For the text-containing cell, return its midpoint in [X, Y] coordinate format. 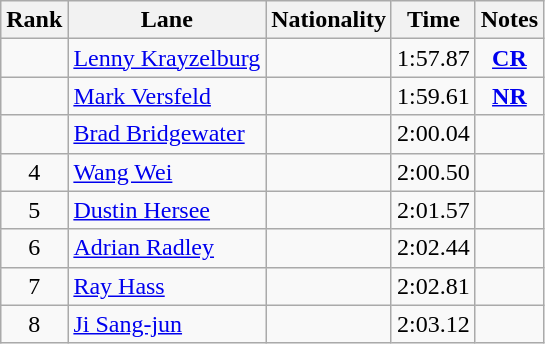
Brad Bridgewater [167, 134]
Rank [34, 20]
Mark Versfeld [167, 96]
2:03.12 [433, 324]
5 [34, 210]
Ji Sang-jun [167, 324]
Wang Wei [167, 172]
Lane [167, 20]
Dustin Hersee [167, 210]
6 [34, 248]
Lenny Krayzelburg [167, 58]
2:01.57 [433, 210]
2:00.50 [433, 172]
2:02.44 [433, 248]
Notes [509, 20]
8 [34, 324]
NR [509, 96]
Time [433, 20]
7 [34, 286]
CR [509, 58]
1:59.61 [433, 96]
2:02.81 [433, 286]
Ray Hass [167, 286]
4 [34, 172]
Adrian Radley [167, 248]
2:00.04 [433, 134]
Nationality [329, 20]
1:57.87 [433, 58]
